From the cell containing the given text, extract its center point as (X, Y) coordinate. 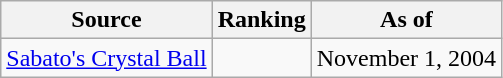
Source (106, 20)
Ranking (262, 20)
Sabato's Crystal Ball (106, 58)
As of (406, 20)
November 1, 2004 (406, 58)
